Return (X, Y) of the center of cell containing provided text 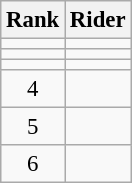
5 (33, 127)
Rank (33, 20)
4 (33, 89)
Rider (98, 20)
